Locate the cell with the specified text and output its (x, y) center coordinate. 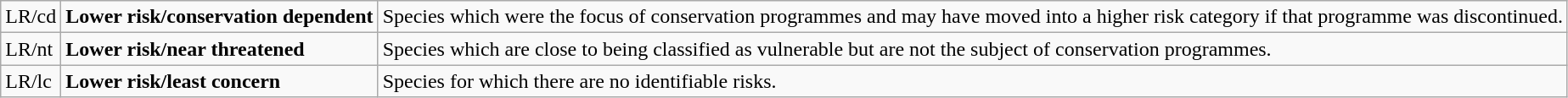
Species which were the focus of conservation programmes and may have moved into a higher risk category if that programme was discontinued. (973, 17)
LR/lc (31, 81)
LR/cd (31, 17)
Species for which there are no identifiable risks. (973, 81)
Species which are close to being classified as vulnerable but are not the subject of conservation programmes. (973, 49)
Lower risk/least concern (219, 81)
Lower risk/conservation dependent (219, 17)
Lower risk/near threatened (219, 49)
LR/nt (31, 49)
